Detect which cell encompasses the target text, then output its [X, Y] center coordinate. 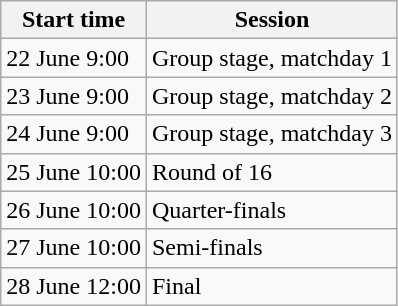
Group stage, matchday 1 [272, 58]
Start time [74, 20]
Quarter-finals [272, 210]
Group stage, matchday 3 [272, 134]
22 June 9:00 [74, 58]
26 June 10:00 [74, 210]
23 June 9:00 [74, 96]
27 June 10:00 [74, 248]
Semi-finals [272, 248]
Final [272, 286]
25 June 10:00 [74, 172]
28 June 12:00 [74, 286]
Group stage, matchday 2 [272, 96]
Round of 16 [272, 172]
Session [272, 20]
24 June 9:00 [74, 134]
